Pinpoint the cell where the given text exists, returning its (x, y) midpoint coordinate. 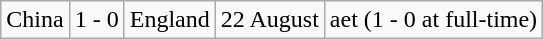
England (170, 20)
22 August (270, 20)
1 - 0 (96, 20)
aet (1 - 0 at full-time) (433, 20)
China (35, 20)
